From the cell containing the given text, extract its center point as (X, Y) coordinate. 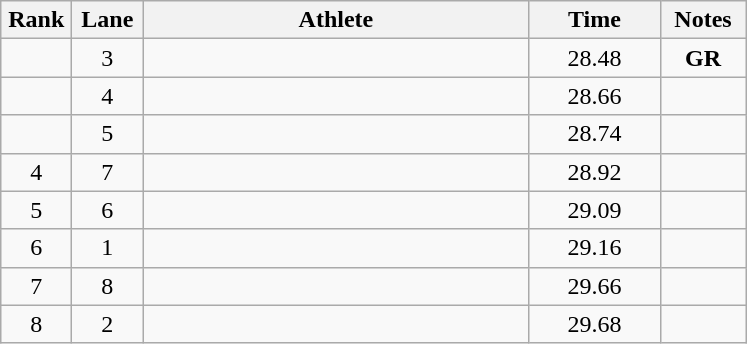
Rank (36, 20)
2 (108, 324)
29.16 (594, 248)
3 (108, 58)
Time (594, 20)
Notes (703, 20)
29.66 (594, 286)
Athlete (336, 20)
28.66 (594, 96)
28.48 (594, 58)
28.74 (594, 134)
Lane (108, 20)
GR (703, 58)
29.09 (594, 210)
1 (108, 248)
28.92 (594, 172)
29.68 (594, 324)
